Search for the cell housing the specified text and yield its [x, y] center coordinate. 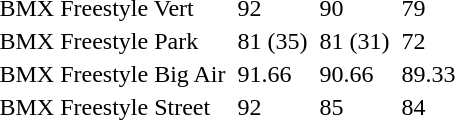
81 (31) [354, 41]
81 (35) [272, 41]
90.66 [354, 74]
91.66 [272, 74]
